Search for the cell housing the specified text and yield its [x, y] center coordinate. 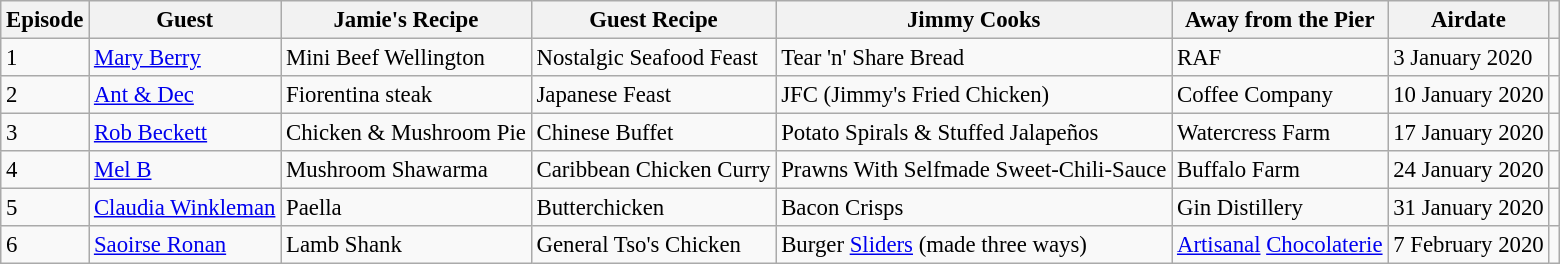
5 [45, 208]
31 January 2020 [1468, 208]
General Tso's Chicken [654, 245]
Potato Spirals & Stuffed Jalapeños [974, 133]
Airdate [1468, 20]
3 [45, 133]
Coffee Company [1280, 95]
Buffalo Farm [1280, 170]
Jimmy Cooks [974, 20]
Mini Beef Wellington [406, 58]
Gin Distillery [1280, 208]
JFC (Jimmy's Fried Chicken) [974, 95]
Japanese Feast [654, 95]
Nostalgic Seafood Feast [654, 58]
Mary Berry [185, 58]
Butterchicken [654, 208]
Lamb Shank [406, 245]
Chicken & Mushroom Pie [406, 133]
7 February 2020 [1468, 245]
Bacon Crisps [974, 208]
Watercress Farm [1280, 133]
Jamie's Recipe [406, 20]
2 [45, 95]
Burger Sliders (made three ways) [974, 245]
Mel B [185, 170]
Guest [185, 20]
Chinese Buffet [654, 133]
6 [45, 245]
Prawns With Selfmade Sweet-Chili-Sauce [974, 170]
3 January 2020 [1468, 58]
Saoirse Ronan [185, 245]
Artisanal Chocolaterie [1280, 245]
Caribbean Chicken Curry [654, 170]
Mushroom Shawarma [406, 170]
Away from the Pier [1280, 20]
Tear 'n' Share Bread [974, 58]
Rob Beckett [185, 133]
Guest Recipe [654, 20]
17 January 2020 [1468, 133]
RAF [1280, 58]
Claudia Winkleman [185, 208]
Paella [406, 208]
24 January 2020 [1468, 170]
Episode [45, 20]
4 [45, 170]
10 January 2020 [1468, 95]
Fiorentina steak [406, 95]
Ant & Dec [185, 95]
1 [45, 58]
